Extract the (x, y) coordinate from the center of the cell holding the provided text.  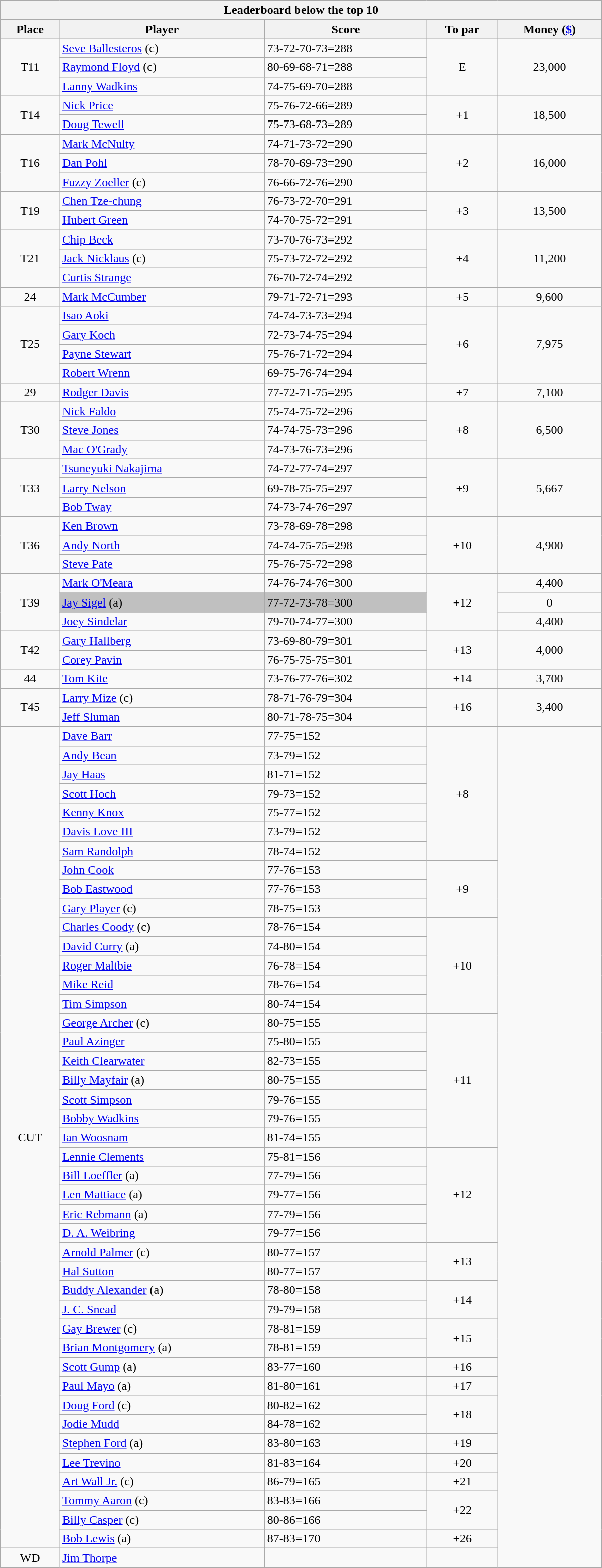
Rodger Davis (162, 392)
Ken Brown (162, 526)
75-74-75-72=296 (345, 411)
Eric Rebmann (a) (162, 1214)
78-71-76-79=304 (345, 698)
44 (30, 679)
3,400 (550, 707)
Tommy Aaron (c) (162, 1501)
Dave Barr (162, 736)
Isao Aoki (162, 316)
T25 (30, 344)
87-83=170 (345, 1539)
11,200 (550, 259)
Jim Thorpe (162, 1558)
74-71-73-72=290 (345, 144)
Roger Maltbie (162, 966)
+3 (463, 210)
Mark McCumber (162, 297)
+21 (463, 1482)
72-73-74-75=294 (345, 335)
76-70-72-74=292 (345, 278)
13,500 (550, 210)
69-75-76-74=294 (345, 373)
Andy Bean (162, 755)
Mark O'Meara (162, 583)
Jay Haas (162, 774)
79-71-72-71=293 (345, 297)
T33 (30, 488)
Brian Montgomery (a) (162, 1348)
83-80=163 (345, 1443)
Keith Clearwater (162, 1061)
Scott Gump (a) (162, 1367)
Paul Azinger (162, 1042)
Payne Stewart (162, 354)
3,700 (550, 679)
To par (463, 29)
81-80=161 (345, 1386)
76-73-72-70=291 (345, 201)
Jay Sigel (a) (162, 602)
J. C. Snead (162, 1309)
75-77=152 (345, 812)
78-80=158 (345, 1290)
Fuzzy Zoeller (c) (162, 182)
T42 (30, 650)
74-74-73-73=294 (345, 316)
Gary Hallberg (162, 641)
Ian Woosnam (162, 1137)
Corey Pavin (162, 660)
Bob Lewis (a) (162, 1539)
7,100 (550, 392)
80-74=154 (345, 1004)
Gay Brewer (c) (162, 1329)
Lanny Wadkins (162, 86)
77-72-73-78=300 (345, 602)
24 (30, 297)
Player (162, 29)
79-73=152 (345, 793)
80-86=166 (345, 1520)
Steve Jones (162, 430)
Raymond Floyd (c) (162, 67)
+19 (463, 1443)
6,500 (550, 430)
23,000 (550, 67)
Scott Simpson (162, 1099)
83-77=160 (345, 1367)
76-66-72-76=290 (345, 182)
Leaderboard below the top 10 (301, 10)
Nick Faldo (162, 411)
Gary Player (c) (162, 908)
Chen Tze-chung (162, 201)
75-73-72-72=292 (345, 259)
79-79=158 (345, 1309)
Art Wall Jr. (c) (162, 1482)
+11 (463, 1080)
80-71-78-75=304 (345, 717)
CUT (30, 1138)
Hal Sutton (162, 1271)
Hubert Green (162, 220)
T21 (30, 259)
T36 (30, 545)
Jeff Sluman (162, 717)
Billy Mayfair (a) (162, 1080)
18,500 (550, 115)
Davis Love III (162, 831)
Bob Eastwood (162, 889)
+1 (463, 115)
78-75=153 (345, 908)
78-70-69-73=290 (345, 163)
Doug Ford (c) (162, 1405)
Billy Casper (c) (162, 1520)
T16 (30, 163)
Len Mattiace (a) (162, 1195)
T19 (30, 210)
Tsuneyuki Nakajima (162, 468)
+4 (463, 259)
T30 (30, 430)
Curtis Strange (162, 278)
George Archer (c) (162, 1023)
80-69-68-71=288 (345, 67)
+5 (463, 297)
77-72-71-75=295 (345, 392)
73-72-70-73=288 (345, 48)
T39 (30, 602)
75-76-72-66=289 (345, 105)
Andy North (162, 545)
Steve Pate (162, 564)
E (463, 67)
Mike Reid (162, 985)
Nick Price (162, 105)
T11 (30, 67)
Scott Hoch (162, 793)
74-75-69-70=288 (345, 86)
75-80=155 (345, 1042)
+6 (463, 344)
82-73=155 (345, 1061)
80-82=162 (345, 1405)
74-72-77-74=297 (345, 468)
Joey Sindelar (162, 622)
0 (550, 602)
Sam Randolph (162, 851)
73-76-77-76=302 (345, 679)
Larry Mize (c) (162, 698)
81-83=164 (345, 1463)
9,600 (550, 297)
86-79=165 (345, 1482)
T45 (30, 707)
WD (30, 1558)
Mark McNulty (162, 144)
75-73-68-73=289 (345, 125)
Charles Coody (c) (162, 927)
69-78-75-75=297 (345, 488)
76-78=154 (345, 966)
79-70-74-77=300 (345, 622)
76-75-75-75=301 (345, 660)
74-73-74-76=297 (345, 507)
74-73-76-73=296 (345, 449)
74-74-75-73=296 (345, 430)
John Cook (162, 870)
Bob Tway (162, 507)
+17 (463, 1386)
Money ($) (550, 29)
Tim Simpson (162, 1004)
+7 (463, 392)
Arnold Palmer (c) (162, 1252)
+26 (463, 1539)
81-71=152 (345, 774)
75-76-75-72=298 (345, 564)
73-70-76-73=292 (345, 239)
Place (30, 29)
29 (30, 392)
81-74=155 (345, 1137)
84-78=162 (345, 1424)
5,667 (550, 488)
74-80=154 (345, 946)
4,000 (550, 650)
Stephen Ford (a) (162, 1443)
78-74=152 (345, 851)
Buddy Alexander (a) (162, 1290)
Gary Koch (162, 335)
Kenny Knox (162, 812)
73-78-69-78=298 (345, 526)
16,000 (550, 163)
Dan Pohl (162, 163)
74-76-74-76=300 (345, 583)
Chip Beck (162, 239)
+18 (463, 1414)
D. A. Weibring (162, 1233)
4,900 (550, 545)
75-81=156 (345, 1156)
Seve Ballesteros (c) (162, 48)
+20 (463, 1463)
Paul Mayo (a) (162, 1386)
Larry Nelson (162, 488)
73-69-80-79=301 (345, 641)
Lee Trevino (162, 1463)
Lennie Clements (162, 1156)
Score (345, 29)
Jodie Mudd (162, 1424)
T14 (30, 115)
Bobby Wadkins (162, 1118)
74-74-75-75=298 (345, 545)
7,975 (550, 344)
+2 (463, 163)
74-70-75-72=291 (345, 220)
Mac O'Grady (162, 449)
Tom Kite (162, 679)
Robert Wrenn (162, 373)
Jack Nicklaus (c) (162, 259)
83-83=166 (345, 1501)
David Curry (a) (162, 946)
Bill Loeffler (a) (162, 1176)
+22 (463, 1510)
77-75=152 (345, 736)
+15 (463, 1338)
75-76-71-72=294 (345, 354)
Doug Tewell (162, 125)
